Scan for the cell matching the given text and deliver its (x, y) coordinate at center. 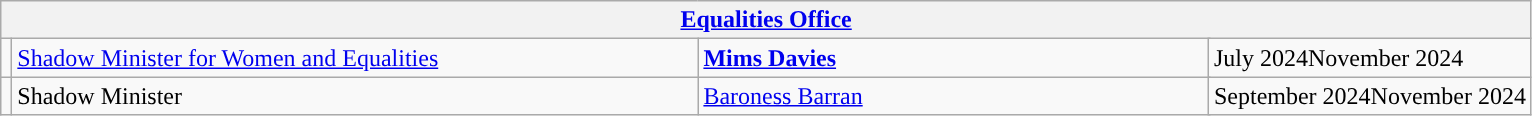
September 2024November 2024 (1370, 96)
Equalities Office (766, 20)
Baroness Barran (954, 96)
Shadow Minister for Women and Equalities (355, 58)
July 2024November 2024 (1370, 58)
Shadow Minister (355, 96)
Mims Davies (954, 58)
